Return (x, y) of the center of cell containing provided text 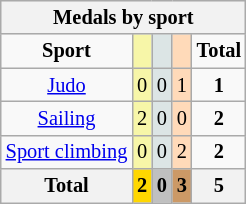
Sailing (66, 118)
5 (219, 186)
Medals by sport (124, 17)
Judo (66, 85)
Sport (66, 51)
3 (182, 186)
Sport climbing (66, 152)
